Return the (X, Y) coordinate for the center point of the cell that contains the specified text.  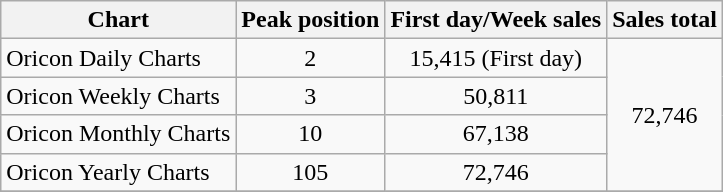
105 (310, 172)
67,138 (496, 134)
Chart (118, 20)
10 (310, 134)
Oricon Monthly Charts (118, 134)
Oricon Daily Charts (118, 58)
Oricon Weekly Charts (118, 96)
Sales total (665, 20)
Peak position (310, 20)
2 (310, 58)
50,811 (496, 96)
3 (310, 96)
Oricon Yearly Charts (118, 172)
First day/Week sales (496, 20)
15,415 (First day) (496, 58)
